Find where the given text appears and provide that cell's center as (X, Y) coordinate. 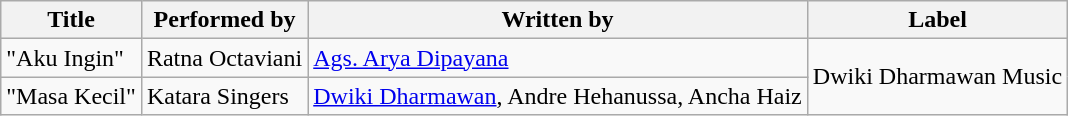
Katara Singers (224, 96)
Performed by (224, 20)
Ratna Octaviani (224, 58)
Dwiki Dharmawan, Andre Hehanussa, Ancha Haiz (558, 96)
Label (937, 20)
"Aku Ingin" (72, 58)
Written by (558, 20)
Title (72, 20)
"Masa Kecil" (72, 96)
Ags. Arya Dipayana (558, 58)
Dwiki Dharmawan Music (937, 77)
